For the text-containing cell, return its midpoint in [x, y] coordinate format. 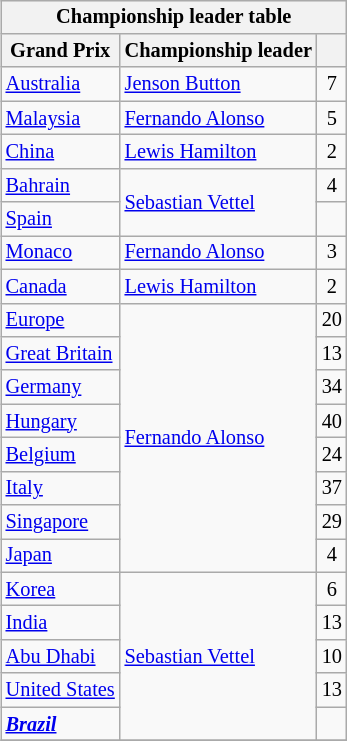
United States [60, 690]
6 [332, 589]
Australia [60, 84]
Japan [60, 556]
Korea [60, 589]
China [60, 152]
Italy [60, 488]
24 [332, 455]
5 [332, 118]
Europe [60, 320]
Championship leader [218, 51]
Belgium [60, 455]
Great Britain [60, 354]
34 [332, 387]
Championship leader table [174, 17]
40 [332, 421]
Singapore [60, 522]
Grand Prix [60, 51]
3 [332, 253]
7 [332, 84]
37 [332, 488]
Hungary [60, 421]
Jenson Button [218, 84]
Canada [60, 286]
Abu Dhabi [60, 657]
20 [332, 320]
10 [332, 657]
Spain [60, 219]
Monaco [60, 253]
Bahrain [60, 185]
Brazil [60, 724]
29 [332, 522]
Germany [60, 387]
Malaysia [60, 118]
India [60, 623]
